Capture the cell that displays the provided text and extract its [x, y] central coordinate. 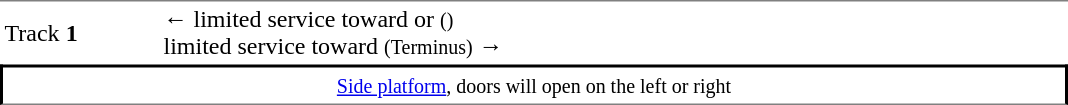
← limited service toward or () limited service toward (Terminus) → [614, 32]
Side platform, doors will open on the left or right [534, 84]
Track 1 [80, 32]
